From the cell containing the given text, extract its center point as (X, Y) coordinate. 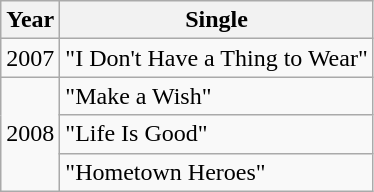
2008 (30, 134)
Year (30, 20)
"I Don't Have a Thing to Wear" (216, 58)
Single (216, 20)
"Life Is Good" (216, 134)
"Make a Wish" (216, 96)
2007 (30, 58)
"Hometown Heroes" (216, 172)
